For the text-containing cell, return its midpoint in (X, Y) coordinate format. 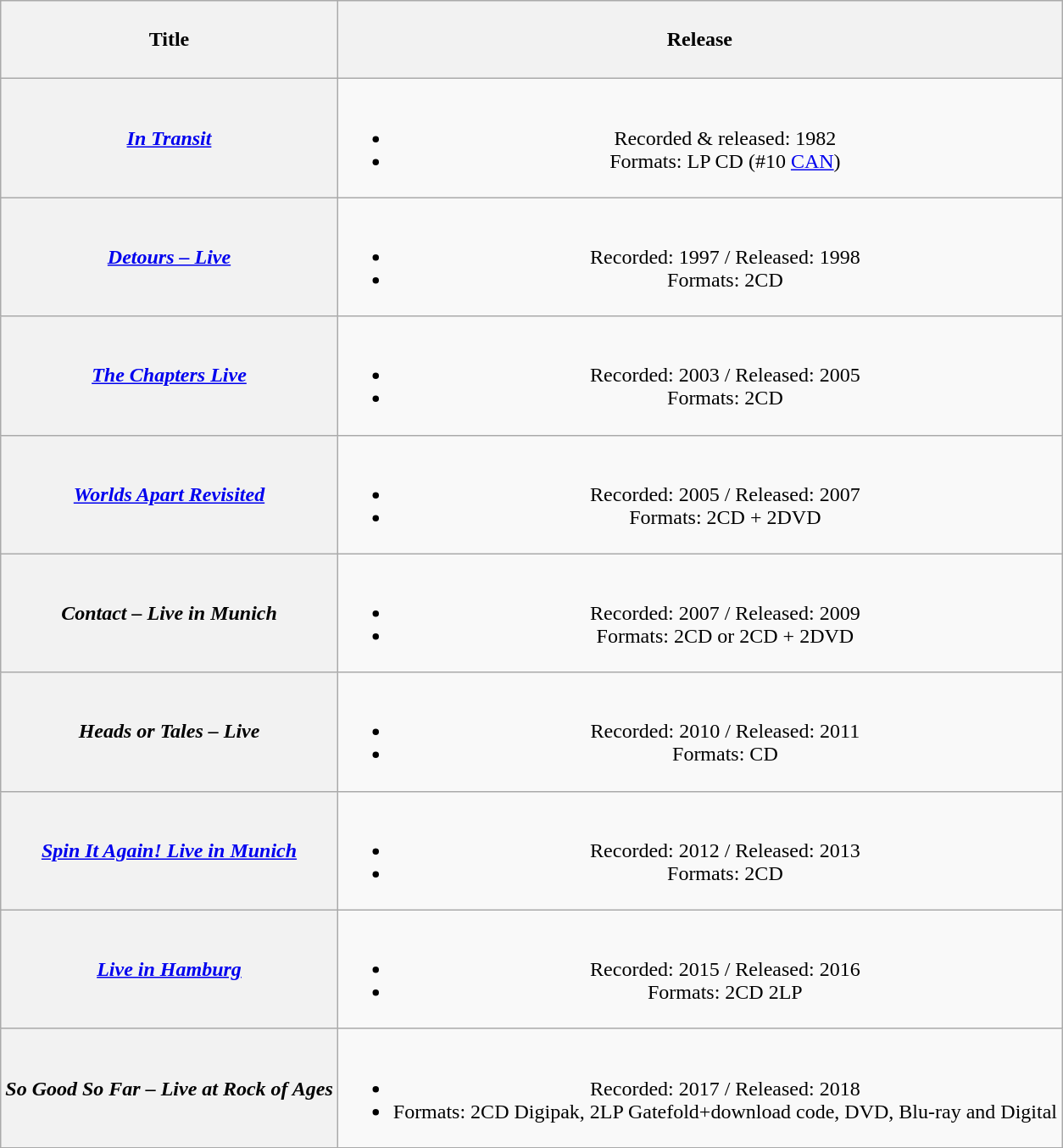
Recorded: 2010 / Released: 2011Formats: CD (699, 732)
Live in Hamburg (170, 969)
Detours – Live (170, 257)
Recorded: 2007 / Released: 2009Formats: 2CD or 2CD + 2DVD (699, 613)
Contact – Live in Munich (170, 613)
Recorded: 2015 / Released: 2016Formats: 2CD 2LP (699, 969)
In Transit (170, 138)
Recorded: 2017 / Released: 2018Formats: 2CD Digipak, 2LP Gatefold+download code, DVD, Blu-ray and Digital (699, 1088)
Recorded: 1997 / Released: 1998Formats: 2CD (699, 257)
Recorded & released: 1982Formats: LP CD (#10 CAN) (699, 138)
Release (699, 40)
Spin It Again! Live in Munich (170, 850)
The Chapters Live (170, 376)
Heads or Tales – Live (170, 732)
Recorded: 2005 / Released: 2007Formats: 2CD + 2DVD (699, 494)
Worlds Apart Revisited (170, 494)
Title (170, 40)
Recorded: 2003 / Released: 2005Formats: 2CD (699, 376)
Recorded: 2012 / Released: 2013Formats: 2CD (699, 850)
So Good So Far – Live at Rock of Ages (170, 1088)
